Extract the [x, y] coordinate from the center of the cell holding the provided text.  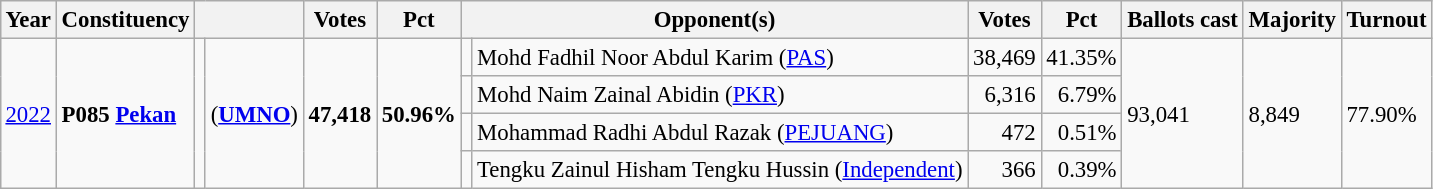
Mohammad Radhi Abdul Razak (PEJUANG) [720, 133]
2022 [28, 113]
Constituency [125, 20]
47,418 [340, 113]
Turnout [1386, 20]
77.90% [1386, 113]
Opponent(s) [714, 20]
Majority [1292, 20]
6,316 [1004, 95]
(UMNO) [254, 113]
Mohd Fadhil Noor Abdul Karim (PAS) [720, 57]
P085 Pekan [125, 113]
0.51% [1082, 133]
50.96% [418, 113]
Tengku Zainul Hisham Tengku Hussin (Independent) [720, 170]
41.35% [1082, 57]
8,849 [1292, 113]
Mohd Naim Zainal Abidin (PKR) [720, 95]
6.79% [1082, 95]
Year [28, 20]
93,041 [1182, 113]
366 [1004, 170]
38,469 [1004, 57]
472 [1004, 133]
0.39% [1082, 170]
Ballots cast [1182, 20]
